Provide the (x, y) coordinate of the cell's center where the given text is located.  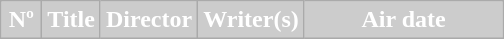
Director (148, 20)
Air date (404, 20)
Nº (22, 20)
Title (72, 20)
Writer(s) (252, 20)
